Return the [X, Y] coordinate for the center point of the cell that contains the specified text.  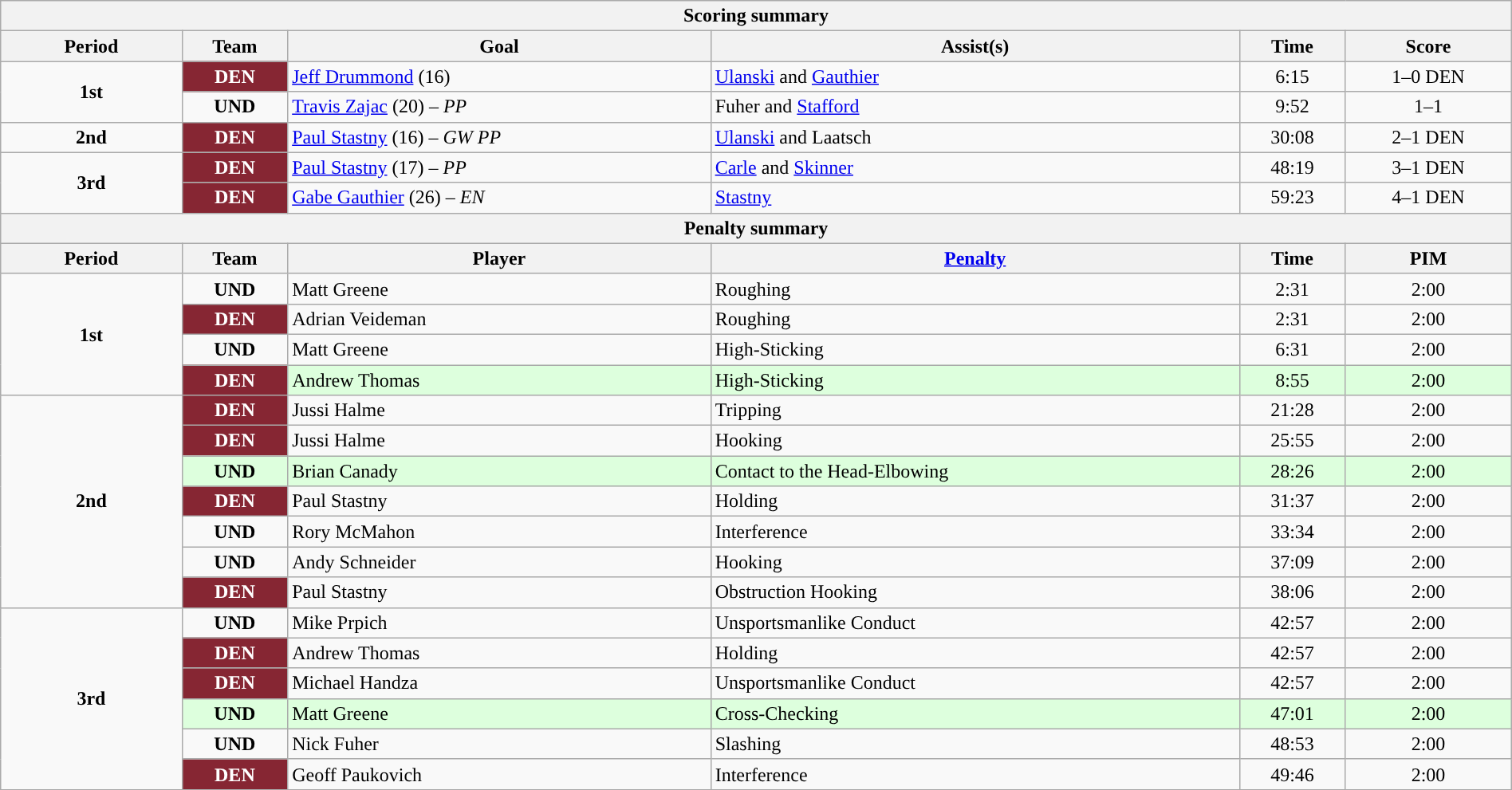
47:01 [1292, 713]
Paul Stastny (16) – GW PP [499, 137]
4–1 DEN [1428, 198]
Ulanski and Gauthier [975, 77]
59:23 [1292, 198]
3–1 DEN [1428, 167]
31:37 [1292, 501]
Cross-Checking [975, 713]
Stastny [975, 198]
PIM [1428, 258]
Geoff Paukovich [499, 774]
6:15 [1292, 77]
Scoring summary [756, 16]
Jeff Drummond (16) [499, 77]
Fuher and Stafford [975, 107]
Michael Handza [499, 683]
Assist(s) [975, 46]
Adrian Veideman [499, 319]
Andy Schneider [499, 562]
6:31 [1292, 349]
Nick Fuher [499, 744]
Penalty [975, 258]
Travis Zajac (20) – PP [499, 107]
Goal [499, 46]
Slashing [975, 744]
Paul Stastny (17) – PP [499, 167]
28:26 [1292, 471]
21:28 [1292, 411]
2–1 DEN [1428, 137]
Player [499, 258]
1–0 DEN [1428, 77]
Penalty summary [756, 228]
30:08 [1292, 137]
Obstruction Hooking [975, 592]
Score [1428, 46]
Ulanski and Laatsch [975, 137]
Mike Prpich [499, 623]
Rory McMahon [499, 532]
37:09 [1292, 562]
25:55 [1292, 441]
1–1 [1428, 107]
49:46 [1292, 774]
Gabe Gauthier (26) – EN [499, 198]
9:52 [1292, 107]
Contact to the Head-Elbowing [975, 471]
48:19 [1292, 167]
48:53 [1292, 744]
Carle and Skinner [975, 167]
38:06 [1292, 592]
Brian Canady [499, 471]
8:55 [1292, 380]
Tripping [975, 411]
33:34 [1292, 532]
